Scan for the cell matching the given text and deliver its (X, Y) coordinate at center. 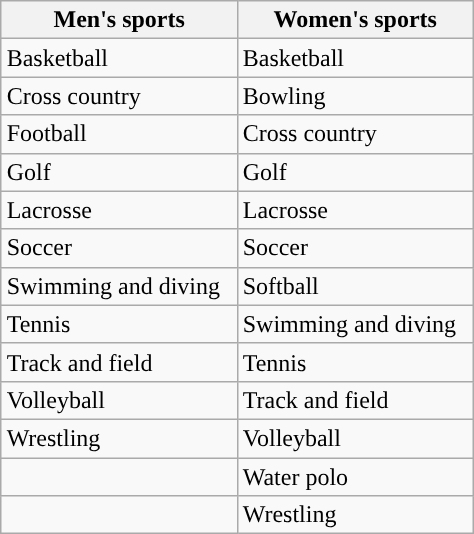
Football (119, 134)
Women's sports (355, 20)
Softball (355, 286)
Bowling (355, 96)
Men's sports (119, 20)
Water polo (355, 477)
